Extract the [X, Y] coordinate from the center of the cell holding the provided text.  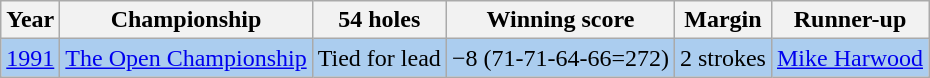
Margin [722, 20]
1991 [30, 58]
The Open Championship [186, 58]
Year [30, 20]
54 holes [379, 20]
−8 (71-71-64-66=272) [560, 58]
Mike Harwood [850, 58]
Winning score [560, 20]
Runner-up [850, 20]
Tied for lead [379, 58]
2 strokes [722, 58]
Championship [186, 20]
